Identify which cell holds the provided text, then report its [x, y] central coordinate. 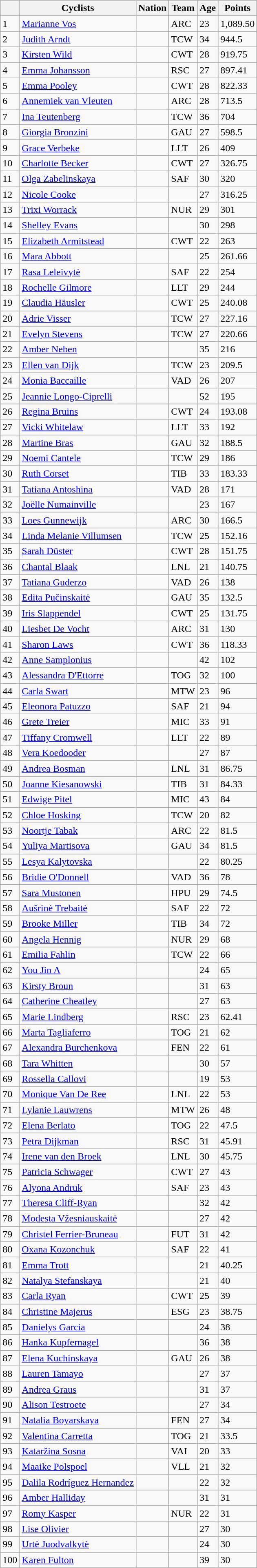
Team [183, 8]
Regina Bruins [78, 411]
Nicole Cooke [78, 194]
44 [10, 691]
Alyona Andruk [78, 1188]
Giorgia Bronzini [78, 132]
Monique Van De Ree [78, 1094]
Tatiana Antoshina [78, 489]
17 [10, 272]
VAI [183, 1451]
Andrea Graus [78, 1389]
Yuliya Martisova [78, 846]
Ellen van Dijk [78, 365]
Lise Olivier [78, 1529]
51 [10, 799]
216 [237, 349]
Aušrinė Trebaitė [78, 908]
Trixi Worrack [78, 210]
Liesbet De Vocht [78, 629]
Amber Neben [78, 349]
86 [10, 1343]
Martine Bras [78, 442]
254 [237, 272]
183.33 [237, 474]
Amber Halliday [78, 1498]
822.33 [237, 86]
81 [10, 1265]
Rasa Leleivytė [78, 272]
Emma Pooley [78, 86]
Anne Samplonius [78, 660]
Edwige Pitel [78, 799]
Lauren Tamayo [78, 1374]
138 [237, 582]
88 [10, 1374]
131.75 [237, 613]
16 [10, 256]
Joanne Kiesanowski [78, 784]
Charlotte Becker [78, 163]
80.25 [237, 861]
Hanka Kupfernagel [78, 1343]
326.75 [237, 163]
897.41 [237, 70]
Kirsten Wild [78, 55]
192 [237, 427]
Mara Abbott [78, 256]
263 [237, 241]
79 [10, 1234]
10 [10, 163]
151.75 [237, 551]
33.5 [237, 1435]
54 [10, 846]
2 [10, 39]
Loes Gunnewijk [78, 520]
14 [10, 225]
301 [237, 210]
944.5 [237, 39]
Modesta Vžesniauskaitė [78, 1219]
86.75 [237, 769]
71 [10, 1110]
Theresa Cliff-Ryan [78, 1203]
166.5 [237, 520]
704 [237, 117]
59 [10, 923]
Christel Ferrier-Bruneau [78, 1234]
Cyclists [78, 8]
15 [10, 241]
Evelyn Stevens [78, 334]
5 [10, 86]
Patricia Schwager [78, 1172]
220.66 [237, 334]
FUT [183, 1234]
Valentina Carretta [78, 1435]
Linda Melanie Villumsen [78, 536]
Kataržina Sosna [78, 1451]
40.25 [237, 1265]
Alexandra Burchenkova [78, 1048]
45.91 [237, 1141]
HPU [183, 892]
3 [10, 55]
75 [10, 1172]
13 [10, 210]
Eleonora Patuzzo [78, 707]
Lesya Kalytovska [78, 861]
Chloe Hosking [78, 815]
188.5 [237, 442]
Marie Lindberg [78, 1017]
8 [10, 132]
Annemiek van Vleuten [78, 101]
Karen Fulton [78, 1560]
47 [10, 738]
Elizabeth Armitstead [78, 241]
46 [10, 722]
Vicki Whitelaw [78, 427]
Noortje Tabak [78, 830]
Petra Dijkman [78, 1141]
Joëlle Numainville [78, 505]
Marianne Vos [78, 24]
Age [208, 8]
Tara Whitten [78, 1063]
38.75 [237, 1312]
VLL [183, 1467]
Dalila Rodríguez Hernandez [78, 1482]
320 [237, 179]
Nation [152, 8]
9 [10, 148]
Alessandra D'Ettorre [78, 675]
84.33 [237, 784]
64 [10, 1001]
Oxana Kozonchuk [78, 1250]
Rossella Callovi [78, 1079]
95 [10, 1482]
Claudia Häusler [78, 303]
227.16 [237, 318]
Catherine Cheatley [78, 1001]
Carla Ryan [78, 1296]
69 [10, 1079]
171 [237, 489]
Emma Johansson [78, 70]
Grete Treier [78, 722]
93 [10, 1451]
Emilia Fahlin [78, 955]
58 [10, 908]
Chantal Blaak [78, 567]
99 [10, 1544]
Angela Hennig [78, 939]
Edita Pučinskaitė [78, 598]
You Jin A [78, 970]
Rochelle Gilmore [78, 287]
298 [237, 225]
Urtė Juodvalkytė [78, 1544]
83 [10, 1296]
261.66 [237, 256]
Danielys García [78, 1327]
92 [10, 1435]
240.08 [237, 303]
Natalya Stefanskaya [78, 1281]
Sara Mustonen [78, 892]
ESG [183, 1312]
Maaike Polspoel [78, 1467]
74.5 [237, 892]
Sharon Laws [78, 644]
90 [10, 1405]
167 [237, 505]
Shelley Evans [78, 225]
Ina Teutenberg [78, 117]
67 [10, 1048]
Marta Tagliaferro [78, 1032]
Brooke Miller [78, 923]
77 [10, 1203]
Jeannie Longo-Ciprelli [78, 396]
Adrie Visser [78, 318]
118.33 [237, 644]
316.25 [237, 194]
80 [10, 1250]
Kirsty Broun [78, 986]
152.16 [237, 536]
207 [237, 380]
140.75 [237, 567]
Bridie O'Donnell [78, 877]
60 [10, 939]
49 [10, 769]
7 [10, 117]
Grace Verbeke [78, 148]
713.5 [237, 101]
74 [10, 1156]
Tiffany Cromwell [78, 738]
919.75 [237, 55]
73 [10, 1141]
Carla Swart [78, 691]
244 [237, 287]
186 [237, 458]
Elena Kuchinskaya [78, 1358]
18 [10, 287]
12 [10, 194]
409 [237, 148]
1,089.50 [237, 24]
Emma Trott [78, 1265]
Lylanie Lauwrens [78, 1110]
56 [10, 877]
Irene van den Broek [78, 1156]
Romy Kasper [78, 1513]
47.5 [237, 1125]
Vera Koedooder [78, 753]
130 [237, 629]
62.41 [237, 1017]
209.5 [237, 365]
1 [10, 24]
Monia Baccaille [78, 380]
Noemi Cantele [78, 458]
Ruth Corset [78, 474]
6 [10, 101]
11 [10, 179]
Natalia Boyarskaya [78, 1420]
85 [10, 1327]
45.75 [237, 1156]
132.5 [237, 598]
193.08 [237, 411]
Iris Slappendel [78, 613]
598.5 [237, 132]
4 [10, 70]
50 [10, 784]
70 [10, 1094]
Points [237, 8]
45 [10, 707]
195 [237, 396]
98 [10, 1529]
Olga Zabelinskaya [78, 179]
Judith Arndt [78, 39]
55 [10, 861]
Tatiana Guderzo [78, 582]
Christine Majerus [78, 1312]
76 [10, 1188]
Elena Berlato [78, 1125]
97 [10, 1513]
Sarah Düster [78, 551]
102 [237, 660]
Alison Testroete [78, 1405]
Andrea Bosman [78, 769]
